Return (X, Y) of the center of cell containing provided text 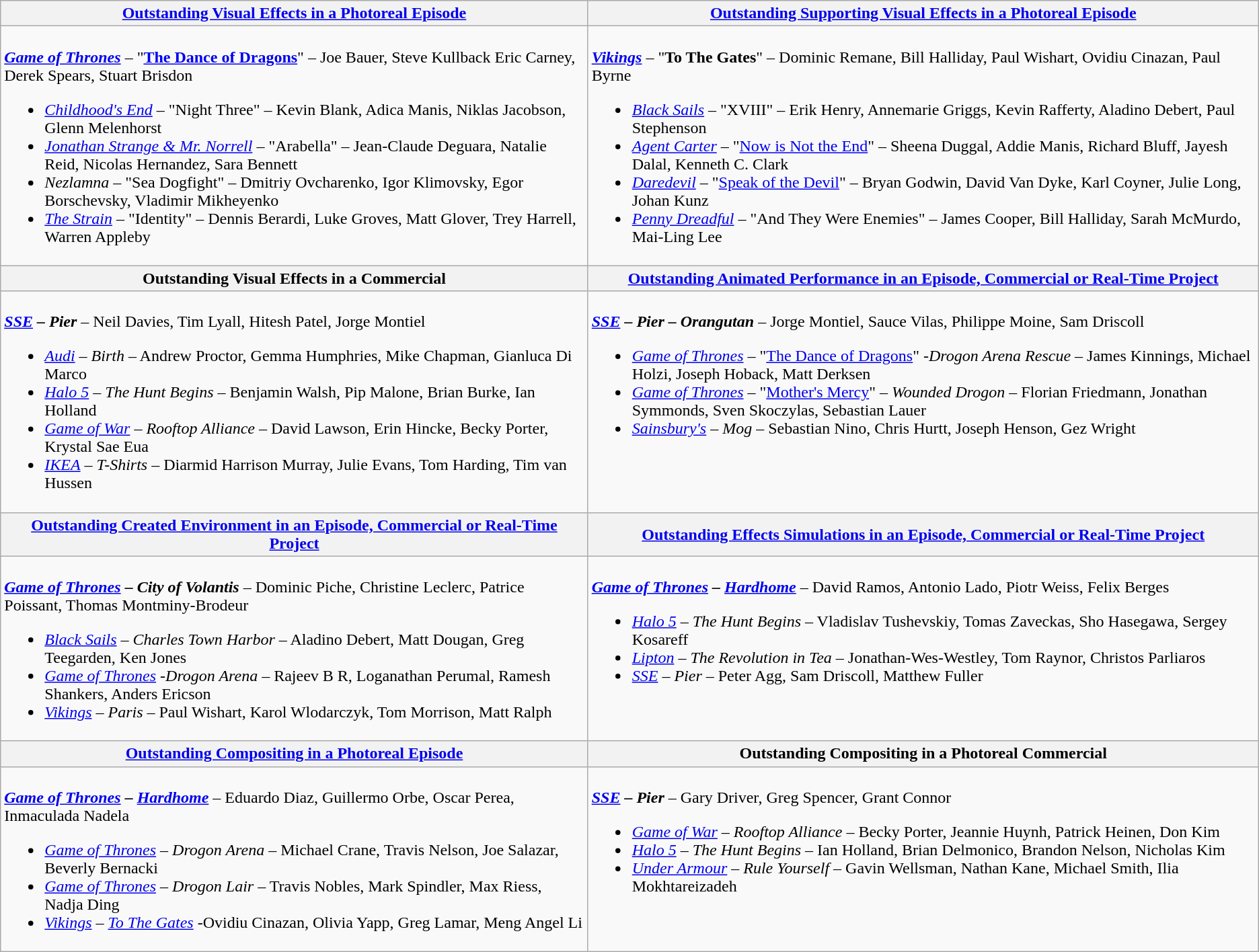
Outstanding Animated Performance in an Episode, Commercial or Real-Time Project (923, 278)
Outstanding Compositing in a Photoreal Episode (295, 754)
Outstanding Effects Simulations in an Episode, Commercial or Real-Time Project (923, 534)
Outstanding Compositing in a Photoreal Commercial (923, 754)
Outstanding Supporting Visual Effects in a Photoreal Episode (923, 13)
Outstanding Visual Effects in a Photoreal Episode (295, 13)
Outstanding Created Environment in an Episode, Commercial or Real-Time Project (295, 534)
Outstanding Visual Effects in a Commercial (295, 278)
